Extract the (x, y) coordinate from the center of the cell holding the provided text.  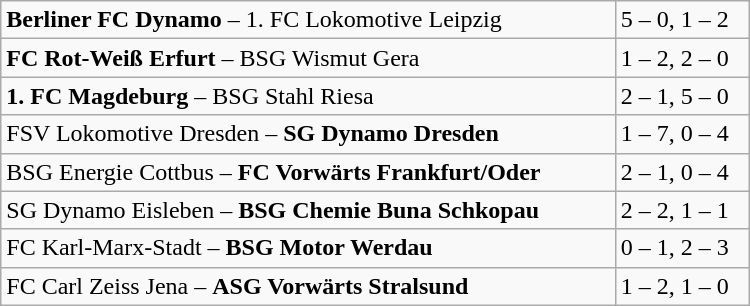
SG Dynamo Eisleben – BSG Chemie Buna Schkopau (308, 210)
0 – 1, 2 – 3 (682, 248)
1 – 2, 1 – 0 (682, 286)
FC Rot-Weiß Erfurt – BSG Wismut Gera (308, 58)
2 – 1, 5 – 0 (682, 96)
Berliner FC Dynamo – 1. FC Lokomotive Leipzig (308, 20)
BSG Energie Cottbus – FC Vorwärts Frankfurt/Oder (308, 172)
1. FC Magdeburg – BSG Stahl Riesa (308, 96)
1 – 2, 2 – 0 (682, 58)
FSV Lokomotive Dresden – SG Dynamo Dresden (308, 134)
5 – 0, 1 – 2 (682, 20)
2 – 1, 0 – 4 (682, 172)
1 – 7, 0 – 4 (682, 134)
FC Karl-Marx-Stadt – BSG Motor Werdau (308, 248)
FC Carl Zeiss Jena – ASG Vorwärts Stralsund (308, 286)
2 – 2, 1 – 1 (682, 210)
